Identify which cell holds the provided text, then report its (x, y) central coordinate. 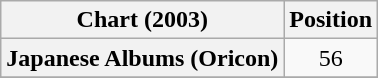
56 (331, 58)
Chart (2003) (142, 20)
Japanese Albums (Oricon) (142, 58)
Position (331, 20)
